Capture the cell that displays the provided text and extract its [x, y] central coordinate. 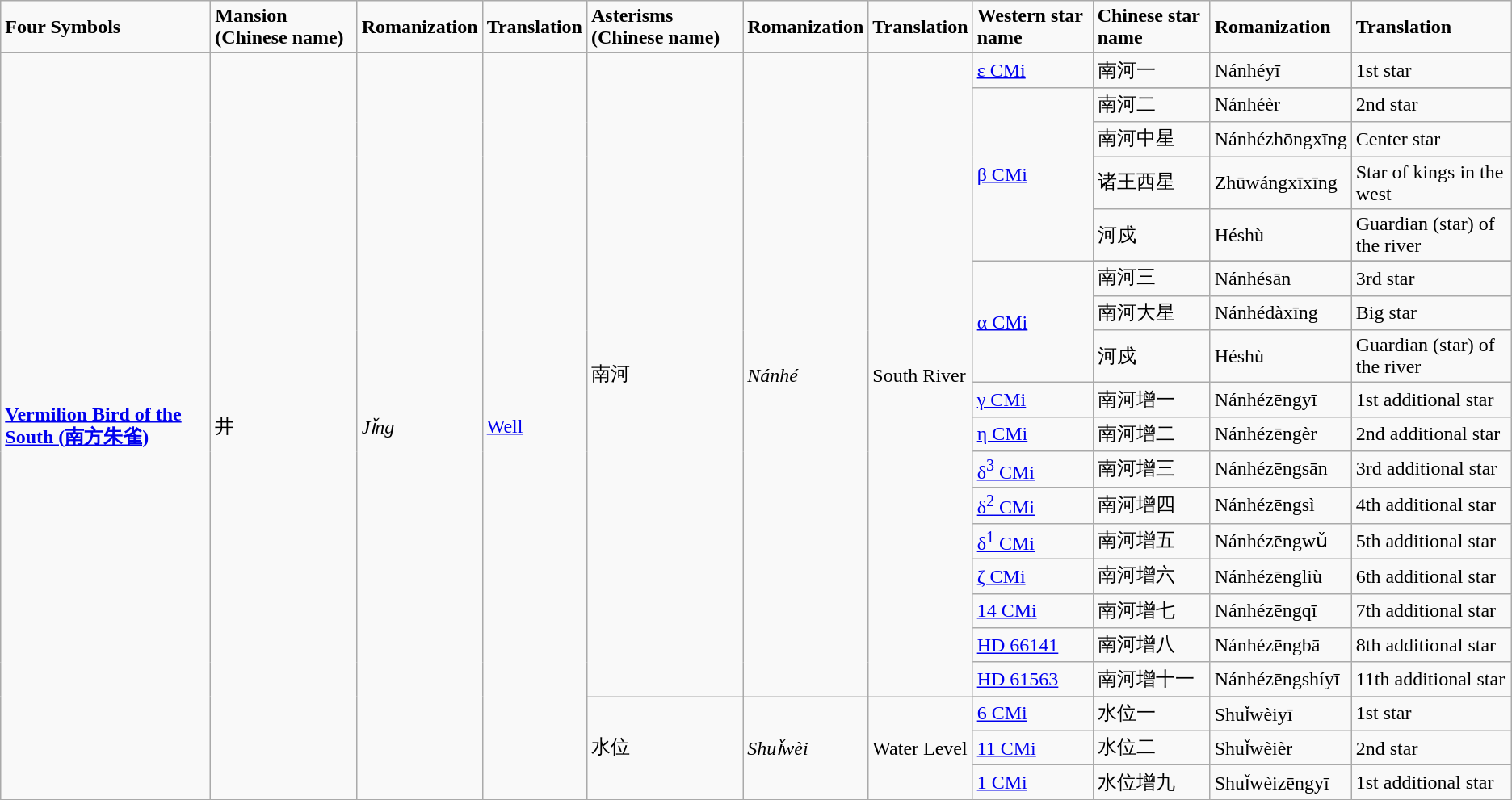
HD 66141 [1032, 646]
Nánhézēngèr [1281, 434]
δ3 CMi [1032, 470]
南河增十一 [1152, 680]
6th additional star [1431, 576]
Chinese star name [1152, 27]
Big star [1431, 313]
南河 [664, 375]
8th additional star [1431, 646]
Jǐng [420, 426]
水位增九 [1152, 783]
Zhūwángxīxīng [1281, 182]
2nd additional star [1431, 434]
α CMi [1032, 322]
Shuǐwèi [806, 748]
Nánhésān [1281, 279]
HD 61563 [1032, 680]
Vermilion Bird of the South (南方朱雀) [106, 426]
井 [284, 426]
诸王西星 [1152, 182]
南河增七 [1152, 610]
Star of kings in the west [1431, 182]
Nánhézēngqī [1281, 610]
Shuǐwèiyī [1281, 714]
Nánhédàxīng [1281, 313]
Four Symbols [106, 27]
Nánhéyī [1281, 71]
5th additional star [1431, 541]
Center star [1431, 139]
南河增五 [1152, 541]
Water Level [921, 748]
南河一 [1152, 71]
Asterisms (Chinese name) [664, 27]
水位 [664, 748]
南河三 [1152, 279]
Nánhé [806, 375]
β CMi [1032, 174]
δ2 CMi [1032, 505]
Nánhézēngsì [1281, 505]
南河增三 [1152, 470]
3rd star [1431, 279]
Nánhézēngbā [1281, 646]
Well [535, 426]
Shuǐwèizēngyī [1281, 783]
Nánhézēngyī [1281, 400]
Shuǐwèièr [1281, 748]
Western star name [1032, 27]
1 CMi [1032, 783]
South River [921, 375]
11th additional star [1431, 680]
南河大星 [1152, 313]
Mansion (Chinese name) [284, 27]
3rd additional star [1431, 470]
ε CMi [1032, 71]
南河增四 [1152, 505]
η CMi [1032, 434]
南河中星 [1152, 139]
南河增六 [1152, 576]
南河二 [1152, 105]
14 CMi [1032, 610]
ζ CMi [1032, 576]
δ1 CMi [1032, 541]
11 CMi [1032, 748]
Nánhézēngshíyī [1281, 680]
南河增一 [1152, 400]
7th additional star [1431, 610]
南河增八 [1152, 646]
Nánhézēngliù [1281, 576]
Nánhézēngsān [1281, 470]
γ CMi [1032, 400]
6 CMi [1032, 714]
Nánhézhōngxīng [1281, 139]
Nánhézēngwǔ [1281, 541]
水位二 [1152, 748]
4th additional star [1431, 505]
南河增二 [1152, 434]
水位一 [1152, 714]
Nánhéèr [1281, 105]
